Return the (X, Y) coordinate for the center point of the cell that contains the specified text.  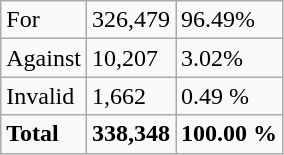
For (44, 20)
Invalid (44, 96)
338,348 (130, 134)
10,207 (130, 58)
1,662 (130, 96)
0.49 % (230, 96)
326,479 (130, 20)
Against (44, 58)
96.49% (230, 20)
100.00 % (230, 134)
Total (44, 134)
3.02% (230, 58)
